Capture the cell that displays the provided text and extract its [X, Y] central coordinate. 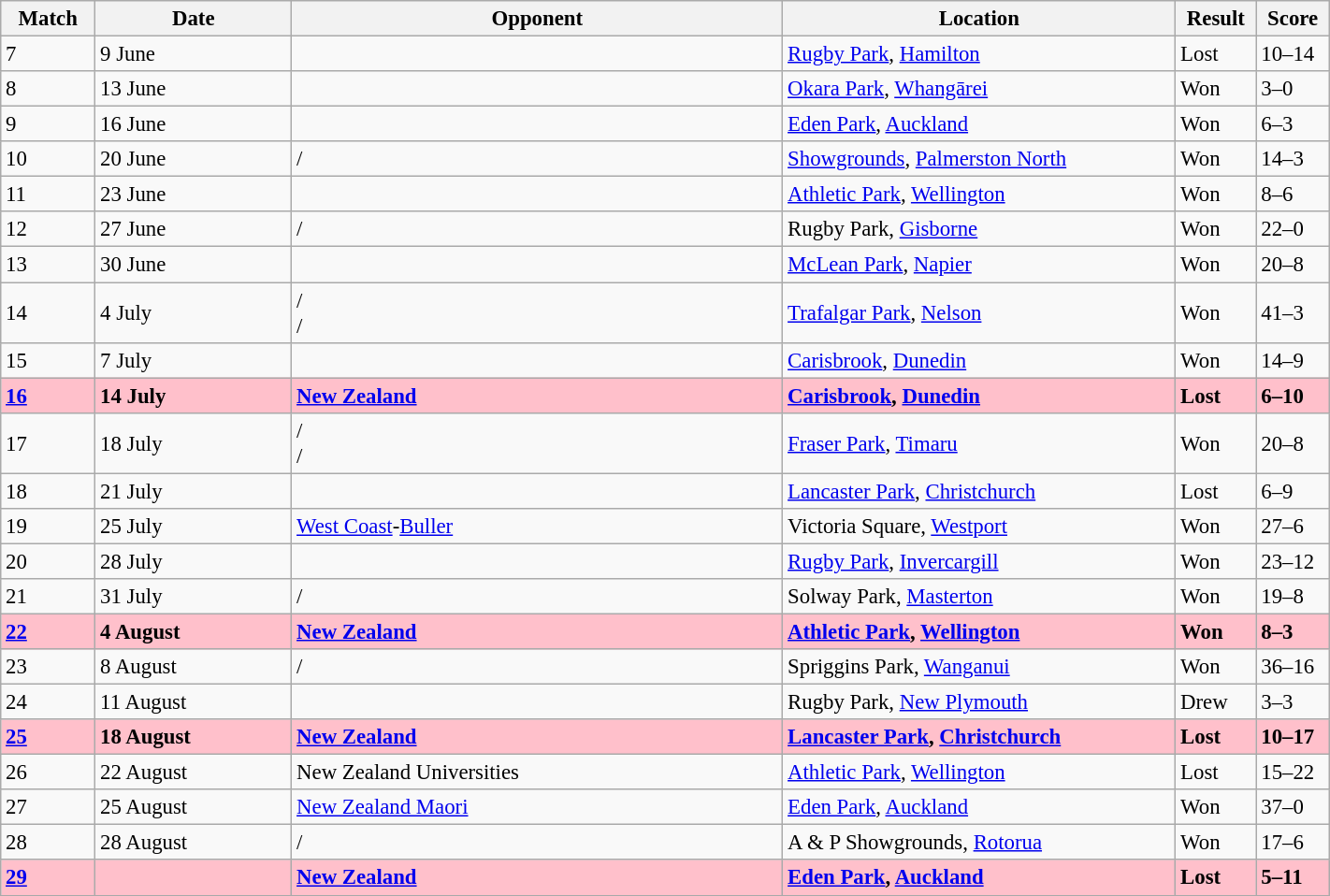
22 [49, 631]
13 [49, 265]
Drew [1216, 702]
12 [49, 229]
11 [49, 195]
Location [979, 19]
16 [49, 396]
20 June [194, 159]
5–11 [1293, 878]
18 July [194, 443]
Fraser Park, Timaru [979, 443]
8–3 [1293, 631]
36–16 [1293, 667]
22–0 [1293, 229]
Showgrounds, Palmerston North [979, 159]
28 August [194, 843]
6–3 [1293, 124]
14 [49, 312]
23 [49, 667]
17 [49, 443]
28 [49, 843]
7 July [194, 360]
West Coast-Buller [537, 527]
20 [49, 561]
9 [49, 124]
Rugby Park, Gisborne [979, 229]
10–17 [1293, 737]
22 August [194, 773]
Match [49, 19]
10–14 [1293, 54]
30 June [194, 265]
8 [49, 89]
14–3 [1293, 159]
14–9 [1293, 360]
11 August [194, 702]
17–6 [1293, 843]
19–8 [1293, 597]
Okara Park, Whangārei [979, 89]
Victoria Square, Westport [979, 527]
27 [49, 807]
3–3 [1293, 702]
13 June [194, 89]
27–6 [1293, 527]
Opponent [537, 19]
8 August [194, 667]
Date [194, 19]
21 July [194, 491]
15–22 [1293, 773]
28 July [194, 561]
Rugby Park, New Plymouth [979, 702]
37–0 [1293, 807]
21 [49, 597]
24 [49, 702]
18 August [194, 737]
Trafalgar Park, Nelson [979, 312]
41–3 [1293, 312]
10 [49, 159]
6–10 [1293, 396]
31 July [194, 597]
25 [49, 737]
7 [49, 54]
Score [1293, 19]
16 June [194, 124]
26 [49, 773]
Rugby Park, Invercargill [979, 561]
Solway Park, Masterton [979, 597]
19 [49, 527]
McLean Park, Napier [979, 265]
8–6 [1293, 195]
New Zealand Universities [537, 773]
3–0 [1293, 89]
25 August [194, 807]
23–12 [1293, 561]
27 June [194, 229]
9 June [194, 54]
Spriggins Park, Wanganui [979, 667]
15 [49, 360]
A & P Showgrounds, Rotorua [979, 843]
4 July [194, 312]
18 [49, 491]
25 July [194, 527]
6–9 [1293, 491]
23 June [194, 195]
Result [1216, 19]
4 August [194, 631]
29 [49, 878]
New Zealand Maori [537, 807]
14 July [194, 396]
Rugby Park, Hamilton [979, 54]
